Pinpoint the cell where the given text exists, returning its (x, y) midpoint coordinate. 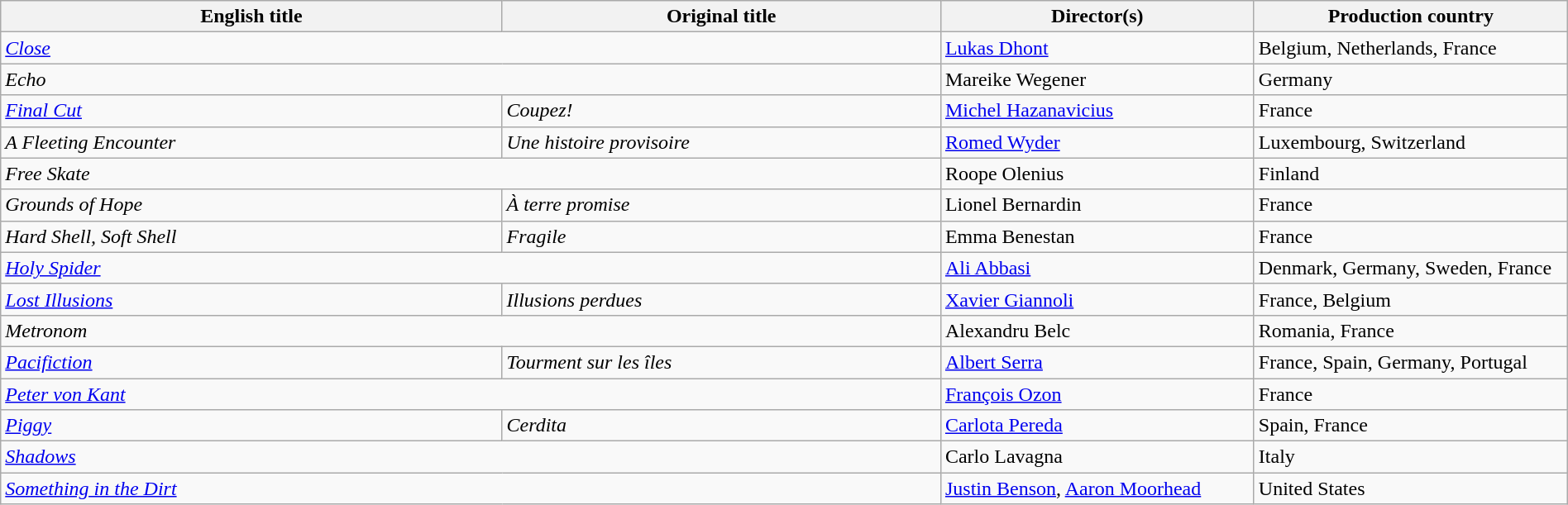
Spain, France (1411, 426)
Illusions perdues (721, 299)
Michel Hazanavicius (1097, 111)
Emma Benestan (1097, 236)
A Fleeting Encounter (251, 142)
France, Spain, Germany, Portugal (1411, 362)
À terre promise (721, 205)
Echo (471, 79)
Coupez! (721, 111)
France, Belgium (1411, 299)
Holy Spider (471, 268)
Finland (1411, 174)
Ali Abbasi (1097, 268)
Something in the Dirt (471, 488)
Fragile (721, 236)
Lionel Bernardin (1097, 205)
François Ozon (1097, 394)
Justin Benson, Aaron Moorhead (1097, 488)
Lost Illusions (251, 299)
Alexandru Belc (1097, 331)
Grounds of Hope (251, 205)
Peter von Kant (471, 394)
Production country (1411, 17)
Luxembourg, Switzerland (1411, 142)
Une histoire provisoire (721, 142)
Mareike Wegener (1097, 79)
Shadows (471, 457)
Germany (1411, 79)
Hard Shell, Soft Shell (251, 236)
Carlo Lavagna (1097, 457)
Albert Serra (1097, 362)
Original title (721, 17)
English title (251, 17)
Xavier Giannoli (1097, 299)
United States (1411, 488)
Roope Olenius (1097, 174)
Romania, France (1411, 331)
Italy (1411, 457)
Denmark, Germany, Sweden, France (1411, 268)
Free Skate (471, 174)
Romed Wyder (1097, 142)
Metronom (471, 331)
Cerdita (721, 426)
Tourment sur les îles (721, 362)
Carlota Pereda (1097, 426)
Final Cut (251, 111)
Lukas Dhont (1097, 48)
Close (471, 48)
Director(s) (1097, 17)
Pacifiction (251, 362)
Piggy (251, 426)
Belgium, Netherlands, France (1411, 48)
